Search for the cell housing the specified text and yield its [x, y] center coordinate. 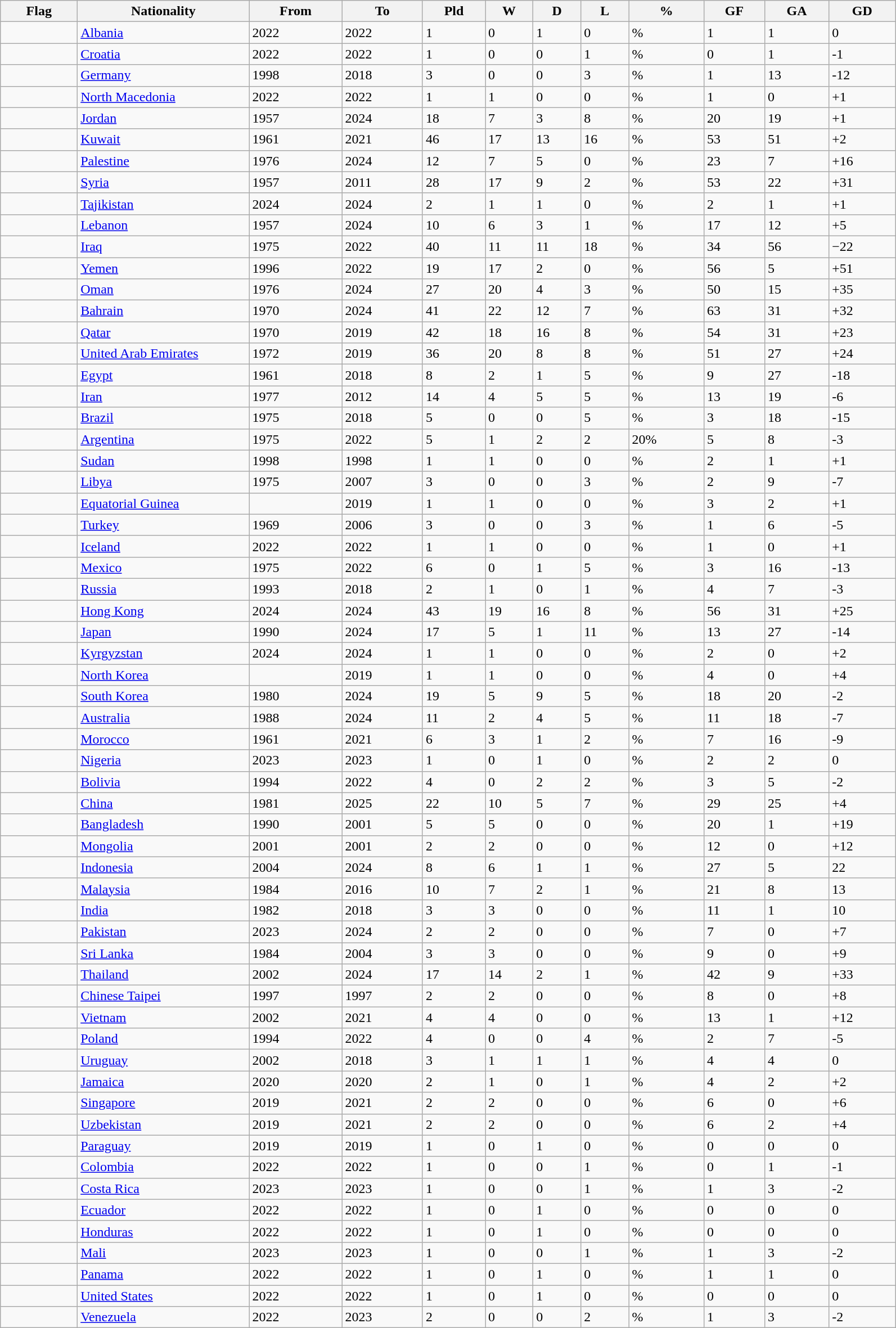
+5 [862, 225]
21 [735, 889]
Australia [163, 718]
+32 [862, 311]
W [510, 11]
+7 [862, 931]
1969 [296, 525]
Oman [163, 290]
54 [735, 332]
+16 [862, 161]
-18 [862, 375]
Libya [163, 482]
Vietnam [163, 1018]
Kyrgyzstan [163, 654]
Albania [163, 33]
+35 [862, 290]
GA [796, 11]
+8 [862, 996]
Syria [163, 182]
-12 [862, 75]
Pakistan [163, 931]
L [605, 11]
1982 [296, 910]
Hong Kong [163, 610]
15 [796, 290]
-13 [862, 568]
50 [735, 290]
-9 [862, 739]
63 [735, 311]
2006 [382, 525]
Kuwait [163, 139]
Sri Lanka [163, 953]
North Macedonia [163, 97]
Iceland [163, 546]
Mongolia [163, 846]
D [557, 11]
South Korea [163, 696]
Egypt [163, 375]
+33 [862, 975]
Croatia [163, 54]
−22 [862, 246]
United States [163, 1295]
20% [667, 439]
46 [453, 139]
+31 [862, 182]
Singapore [163, 1103]
2016 [382, 889]
Indonesia [163, 867]
Uzbekistan [163, 1124]
North Korea [163, 675]
Nigeria [163, 760]
40 [453, 246]
Panama [163, 1274]
1996 [296, 268]
Japan [163, 632]
Bahrain [163, 311]
Thailand [163, 975]
Equatorial Guinea [163, 503]
+23 [862, 332]
+6 [862, 1103]
2012 [382, 397]
34 [735, 246]
+19 [862, 825]
Turkey [163, 525]
29 [735, 803]
Nationality [163, 11]
Paraguay [163, 1146]
Morocco [163, 739]
Iraq [163, 246]
China [163, 803]
2007 [382, 482]
United Arab Emirates [163, 354]
Yemen [163, 268]
1977 [296, 397]
Russia [163, 589]
From [296, 11]
Jamaica [163, 1082]
-15 [862, 418]
Flag [39, 11]
Pld [453, 11]
GD [862, 11]
36 [453, 354]
To [382, 11]
Costa Rica [163, 1189]
1980 [296, 696]
Iran [163, 397]
Argentina [163, 439]
Bolivia [163, 782]
28 [453, 182]
Sudan [163, 461]
+25 [862, 610]
1972 [296, 354]
1981 [296, 803]
GF [735, 11]
Mali [163, 1253]
+24 [862, 354]
41 [453, 311]
43 [453, 610]
-6 [862, 397]
Mexico [163, 568]
Lebanon [163, 225]
Venezuela [163, 1317]
Tajikistan [163, 204]
2011 [382, 182]
Honduras [163, 1231]
23 [735, 161]
+9 [862, 953]
+51 [862, 268]
Ecuador [163, 1210]
2025 [382, 803]
25 [796, 803]
Colombia [163, 1167]
Palestine [163, 161]
1993 [296, 589]
Malaysia [163, 889]
Jordan [163, 118]
Chinese Taipei [163, 996]
India [163, 910]
Qatar [163, 332]
Germany [163, 75]
Brazil [163, 418]
1988 [296, 718]
-14 [862, 632]
Poland [163, 1039]
Uruguay [163, 1060]
Bangladesh [163, 825]
